Search for the cell housing the specified text and yield its [X, Y] center coordinate. 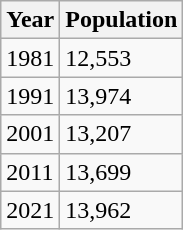
2001 [30, 134]
2011 [30, 172]
1981 [30, 58]
13,974 [122, 96]
2021 [30, 210]
13,699 [122, 172]
Population [122, 20]
1991 [30, 96]
Year [30, 20]
13,962 [122, 210]
13,207 [122, 134]
12,553 [122, 58]
